Provide the [x, y] coordinate of the cell's center where the given text is located.  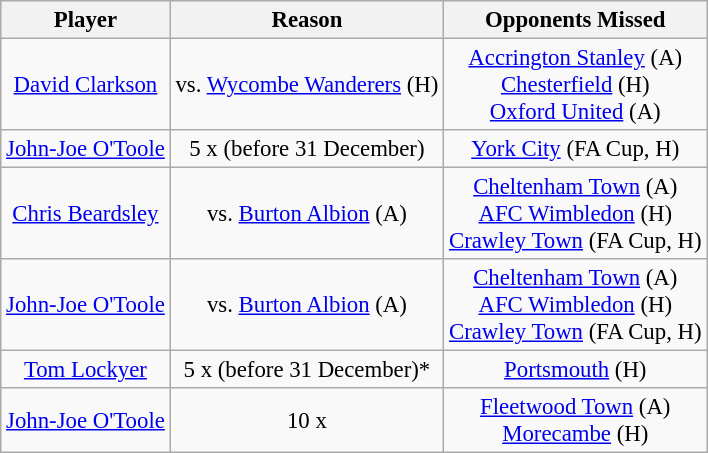
Fleetwood Town (A)Morecambe (H) [576, 420]
Player [86, 20]
Opponents Missed [576, 20]
vs. Wycombe Wanderers (H) [307, 85]
Chris Beardsley [86, 214]
Portsmouth (H) [576, 370]
David Clarkson [86, 85]
Reason [307, 20]
Accrington Stanley (A)Chesterfield (H)Oxford United (A) [576, 85]
5 x (before 31 December) [307, 149]
Tom Lockyer [86, 370]
York City (FA Cup, H) [576, 149]
5 x (before 31 December)* [307, 370]
10 x [307, 420]
